Search for the cell housing the specified text and yield its (x, y) center coordinate. 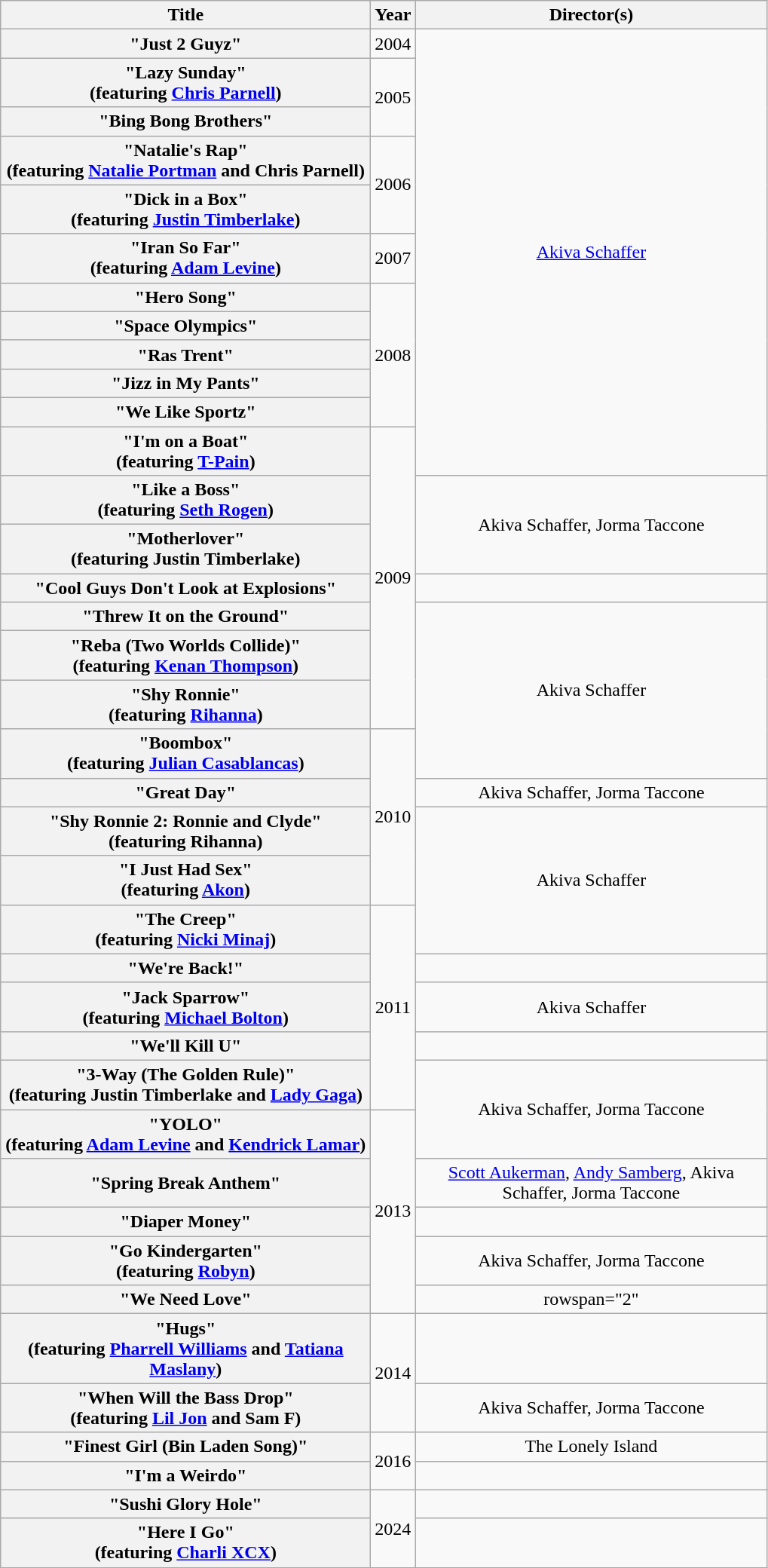
"Space Olympics" (185, 326)
"Reba (Two Worlds Collide)"(featuring Kenan Thompson) (185, 656)
"We'll Kill U" (185, 1046)
"Hugs"(featuring Pharrell Williams and Tatiana Maslany) (185, 1349)
"Hero Song" (185, 297)
"Dick in a Box"(featuring Justin Timberlake) (185, 210)
2006 (393, 185)
"Sushi Glory Hole" (185, 1504)
2024 (393, 1529)
"We Like Sportz" (185, 412)
2014 (393, 1374)
"Lazy Sunday"(featuring Chris Parnell) (185, 83)
"Jack Sparrow"(featuring Michael Bolton) (185, 1007)
"Diaper Money" (185, 1222)
"Just 2 Guyz" (185, 44)
"Boombox"(featuring Julian Casablancas) (185, 754)
"I'm a Weirdo" (185, 1475)
"Shy Ronnie"(featuring Rihanna) (185, 704)
Title (185, 15)
"Spring Break Anthem" (185, 1184)
"Go Kindergarten"(featuring Robyn) (185, 1260)
"We Need Love" (185, 1300)
The Lonely Island (591, 1447)
"The Creep"(featuring Nicki Minaj) (185, 929)
"Finest Girl (Bin Laden Song)" (185, 1447)
"Ras Trent" (185, 354)
2005 (393, 96)
2013 (393, 1212)
"Like a Boss"(featuring Seth Rogen) (185, 501)
2009 (393, 577)
"I Just Had Sex"(featuring Akon) (185, 880)
"Motherlover"(featuring Justin Timberlake) (185, 549)
"Jizz in My Pants" (185, 383)
2010 (393, 817)
"Cool Guys Don't Look at Explosions" (185, 588)
"Shy Ronnie 2: Ronnie and Clyde"(featuring Rihanna) (185, 831)
Director(s) (591, 15)
"Natalie's Rap"(featuring Natalie Portman and Chris Parnell) (185, 160)
2007 (393, 258)
Scott Aukerman, Andy Samberg, Akiva Schaffer, Jorma Taccone (591, 1184)
"YOLO"(featuring Adam Levine and Kendrick Lamar) (185, 1134)
"Iran So Far"(featuring Adam Levine) (185, 258)
2008 (393, 354)
Year (393, 15)
"We're Back!" (185, 968)
"Great Day" (185, 792)
"Threw It on the Ground" (185, 617)
2016 (393, 1461)
"3-Way (The Golden Rule)"(featuring Justin Timberlake and Lady Gaga) (185, 1084)
"I'm on a Boat"(featuring T-Pain) (185, 451)
2011 (393, 1007)
"Here I Go"(featuring Charli XCX) (185, 1542)
rowspan="2" (591, 1300)
"Bing Bong Brothers" (185, 121)
"When Will the Bass Drop"(featuring Lil Jon and Sam F) (185, 1408)
2004 (393, 44)
